Extract the [x, y] coordinate from the center of the cell holding the provided text.  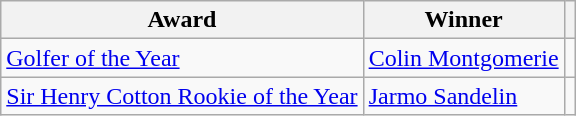
Award [182, 20]
Golfer of the Year [182, 58]
Colin Montgomerie [464, 58]
Jarmo Sandelin [464, 96]
Sir Henry Cotton Rookie of the Year [182, 96]
Winner [464, 20]
